Detect which cell encompasses the target text, then output its (x, y) center coordinate. 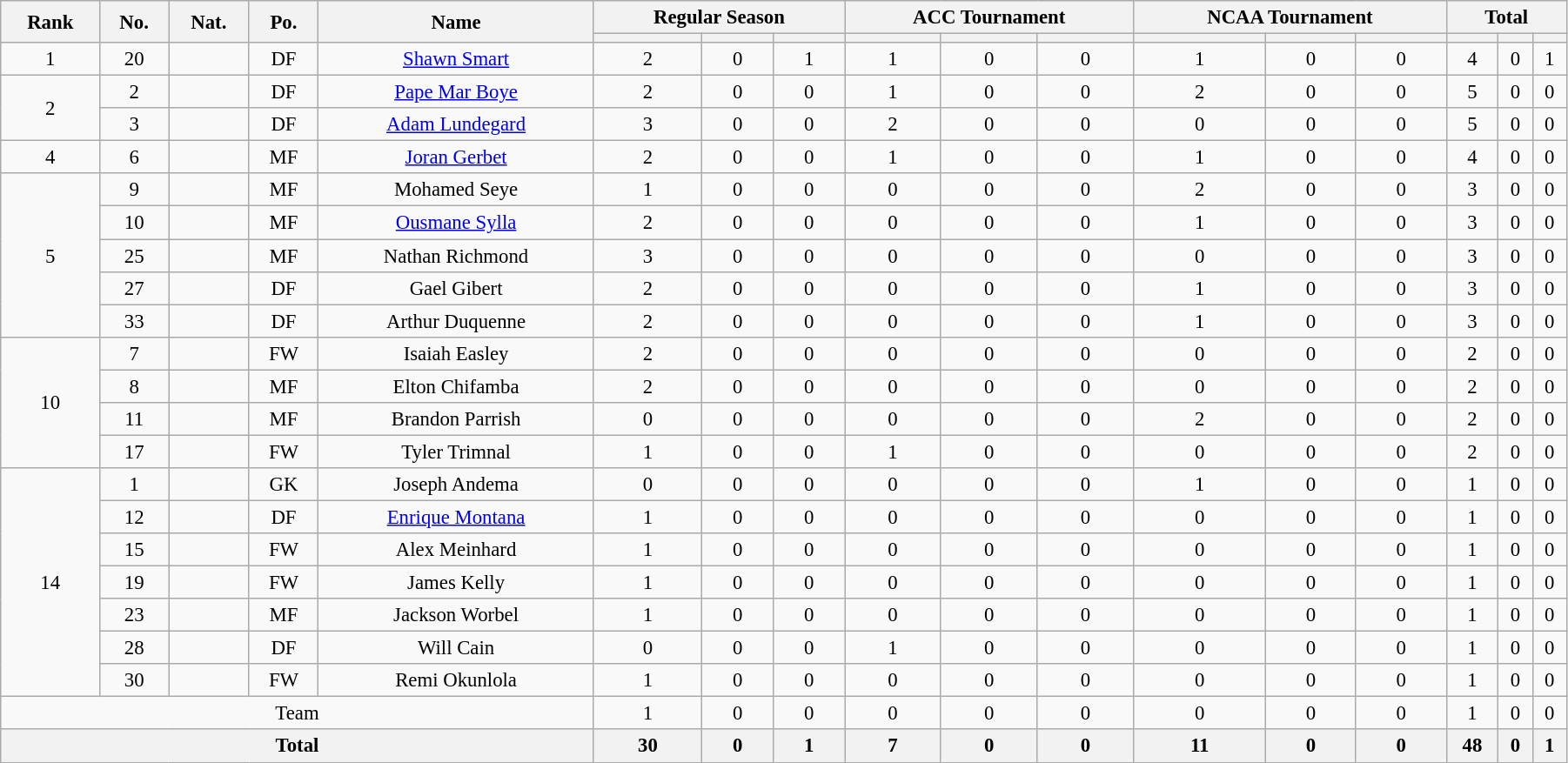
9 (134, 191)
Gael Gibert (456, 288)
Joseph Andema (456, 485)
ACC Tournament (989, 17)
Arthur Duquenne (456, 321)
Remi Okunlola (456, 680)
15 (134, 550)
Adam Lundegard (456, 124)
Jackson Worbel (456, 615)
Po. (284, 22)
GK (284, 485)
Shawn Smart (456, 59)
Team (298, 713)
48 (1472, 746)
Nat. (209, 22)
12 (134, 517)
8 (134, 386)
Brandon Parrish (456, 419)
Ousmane Sylla (456, 223)
Enrique Montana (456, 517)
NCAA Tournament (1290, 17)
14 (50, 583)
Regular Season (719, 17)
27 (134, 288)
Joran Gerbet (456, 157)
Name (456, 22)
20 (134, 59)
Mohamed Seye (456, 191)
Tyler Trimnal (456, 452)
Elton Chifamba (456, 386)
Rank (50, 22)
Nathan Richmond (456, 256)
25 (134, 256)
Alex Meinhard (456, 550)
James Kelly (456, 583)
33 (134, 321)
No. (134, 22)
23 (134, 615)
Will Cain (456, 648)
6 (134, 157)
Pape Mar Boye (456, 92)
28 (134, 648)
Isaiah Easley (456, 353)
17 (134, 452)
19 (134, 583)
